Scan for the cell matching the given text and deliver its [x, y] coordinate at center. 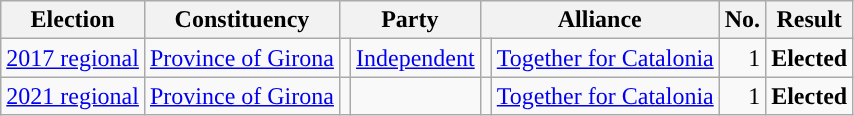
No. [742, 20]
2017 regional [73, 58]
Alliance [600, 20]
Result [810, 20]
Constituency [242, 20]
Election [73, 20]
Party [410, 20]
Independent [416, 58]
2021 regional [73, 96]
